Provide the [x, y] coordinate of the cell's center where the given text is located.  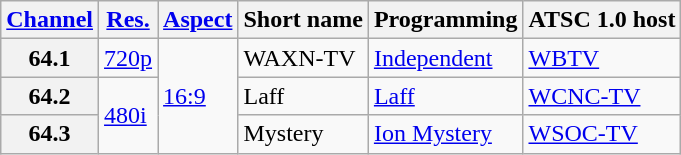
Mystery [303, 134]
64.2 [50, 96]
WAXN-TV [303, 58]
480i [128, 115]
64.1 [50, 58]
Aspect [198, 20]
Channel [50, 20]
Res. [128, 20]
720p [128, 58]
64.3 [50, 134]
Ion Mystery [446, 134]
Programming [446, 20]
WBTV [602, 58]
16:9 [198, 96]
WCNC-TV [602, 96]
Independent [446, 58]
ATSC 1.0 host [602, 20]
WSOC-TV [602, 134]
Short name [303, 20]
